Determine the (X, Y) coordinate at the center of the cell enclosing the given text.  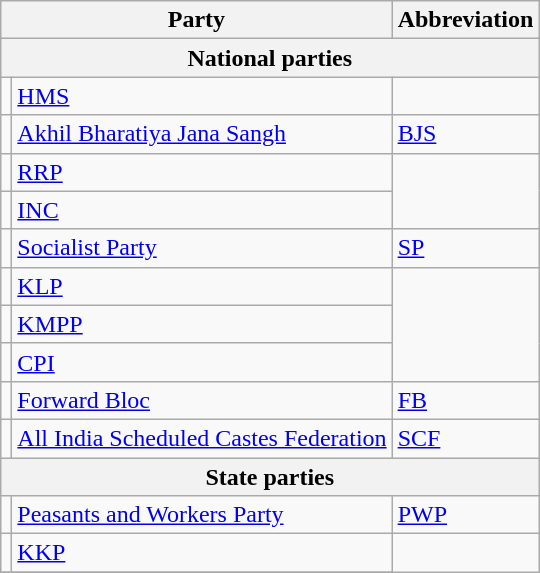
KKP (202, 553)
INC (202, 210)
SCF (466, 438)
BJS (466, 134)
HMS (202, 96)
National parties (270, 58)
KLP (202, 286)
Party (196, 20)
RRP (202, 172)
All India Scheduled Castes Federation (202, 438)
Socialist Party (202, 248)
FB (466, 400)
SP (466, 248)
State parties (270, 477)
Akhil Bharatiya Jana Sangh (202, 134)
PWP (466, 515)
CPI (202, 362)
Peasants and Workers Party (202, 515)
Abbreviation (466, 20)
Forward Bloc (202, 400)
KMPP (202, 324)
